Search for the cell housing the specified text and yield its [x, y] center coordinate. 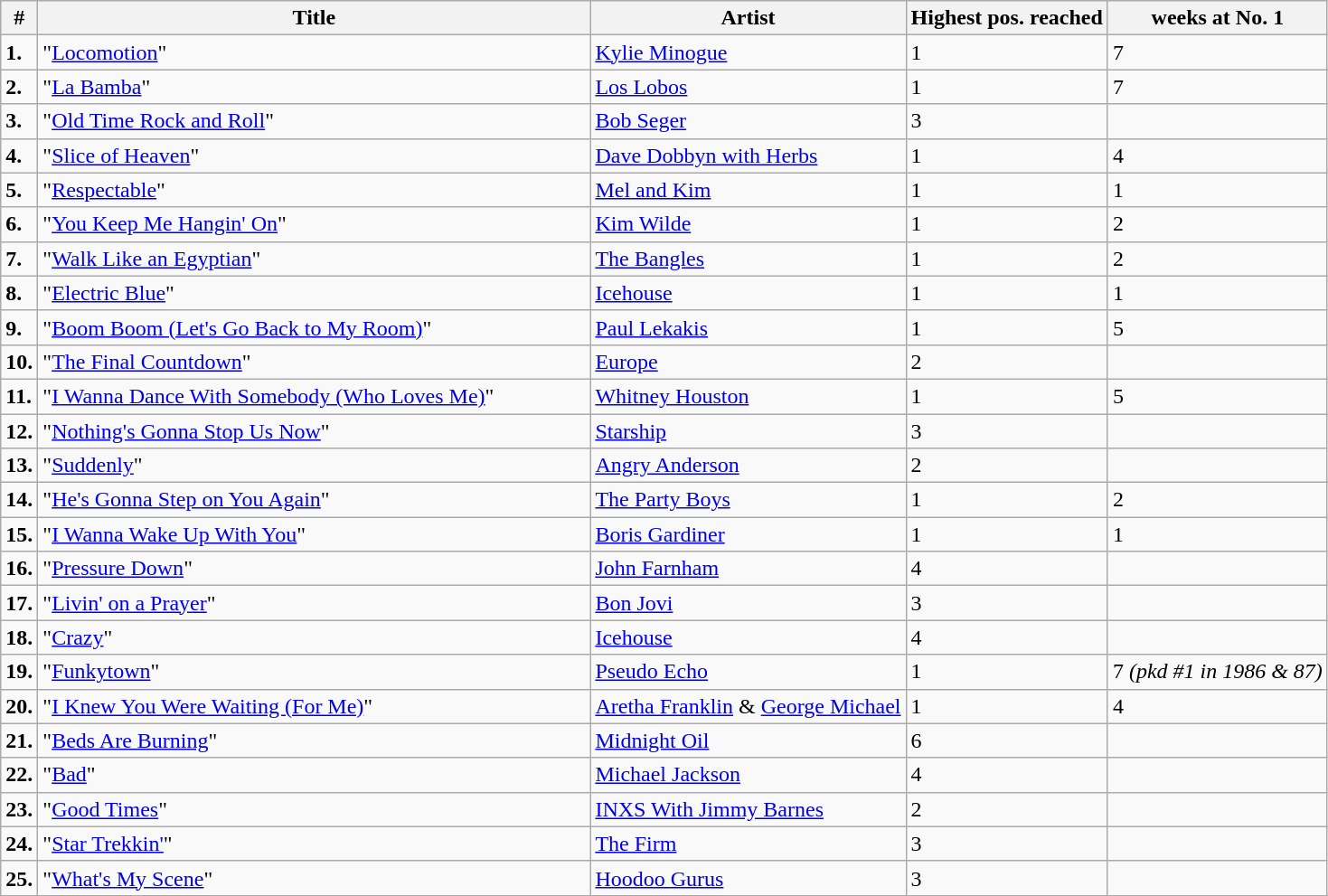
The Firm [749, 844]
5. [20, 190]
John Farnham [749, 569]
24. [20, 844]
Kylie Minogue [749, 52]
13. [20, 466]
Aretha Franklin & George Michael [749, 706]
1. [20, 52]
"Star Trekkin'" [315, 844]
"The Final Countdown" [315, 362]
22. [20, 775]
21. [20, 740]
12. [20, 431]
"La Bamba" [315, 87]
INXS With Jimmy Barnes [749, 809]
Midnight Oil [749, 740]
"Slice of Heaven" [315, 156]
15. [20, 534]
Hoodoo Gurus [749, 878]
"Suddenly" [315, 466]
2. [20, 87]
Boris Gardiner [749, 534]
"Livin' on a Prayer" [315, 603]
"I Wanna Dance With Somebody (Who Loves Me)" [315, 396]
Michael Jackson [749, 775]
Mel and Kim [749, 190]
"What's My Scene" [315, 878]
# [20, 18]
10. [20, 362]
"Pressure Down" [315, 569]
Title [315, 18]
16. [20, 569]
"He's Gonna Step on You Again" [315, 500]
Artist [749, 18]
8. [20, 293]
17. [20, 603]
23. [20, 809]
6 [1007, 740]
weeks at No. 1 [1217, 18]
"Beds Are Burning" [315, 740]
Bob Seger [749, 121]
"Bad" [315, 775]
19. [20, 672]
Pseudo Echo [749, 672]
Dave Dobbyn with Herbs [749, 156]
"Boom Boom (Let's Go Back to My Room)" [315, 327]
Bon Jovi [749, 603]
Whitney Houston [749, 396]
9. [20, 327]
The Party Boys [749, 500]
14. [20, 500]
Angry Anderson [749, 466]
11. [20, 396]
"Electric Blue" [315, 293]
6. [20, 224]
7 (pkd #1 in 1986 & 87) [1217, 672]
"I Wanna Wake Up With You" [315, 534]
18. [20, 637]
"I Knew You Were Waiting (For Me)" [315, 706]
"Crazy" [315, 637]
3. [20, 121]
Kim Wilde [749, 224]
Highest pos. reached [1007, 18]
Los Lobos [749, 87]
Europe [749, 362]
"Nothing's Gonna Stop Us Now" [315, 431]
"Funkytown" [315, 672]
"Respectable" [315, 190]
Starship [749, 431]
20. [20, 706]
7. [20, 259]
"Good Times" [315, 809]
The Bangles [749, 259]
"You Keep Me Hangin' On" [315, 224]
"Locomotion" [315, 52]
"Walk Like an Egyptian" [315, 259]
Paul Lekakis [749, 327]
25. [20, 878]
"Old Time Rock and Roll" [315, 121]
4. [20, 156]
